Return (x, y) of the center of cell containing provided text 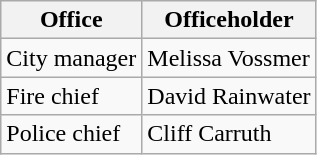
City manager (72, 58)
Officeholder (229, 20)
David Rainwater (229, 96)
Office (72, 20)
Police chief (72, 134)
Cliff Carruth (229, 134)
Fire chief (72, 96)
Melissa Vossmer (229, 58)
